Scan for the cell matching the given text and deliver its (X, Y) coordinate at center. 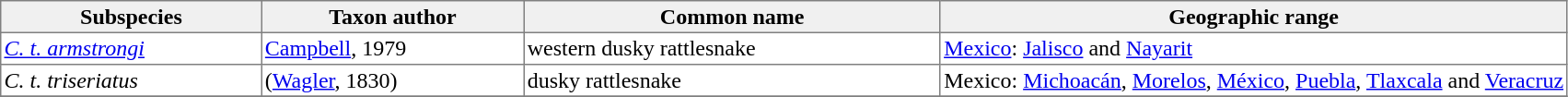
C. t. armstrongi (131, 48)
C. t. triseriatus (131, 80)
Mexico: Jalisco and Nayarit (1253, 48)
Mexico: Michoacán, Morelos, México, Puebla, Tlaxcala and Veracruz (1253, 80)
dusky rattlesnake (732, 80)
Common name (732, 17)
Geographic range (1253, 17)
Taxon author (392, 17)
western dusky rattlesnake (732, 48)
(Wagler, 1830) (392, 80)
Campbell, 1979 (392, 48)
Subspecies (131, 17)
